From the cell containing the given text, extract its center point as [X, Y] coordinate. 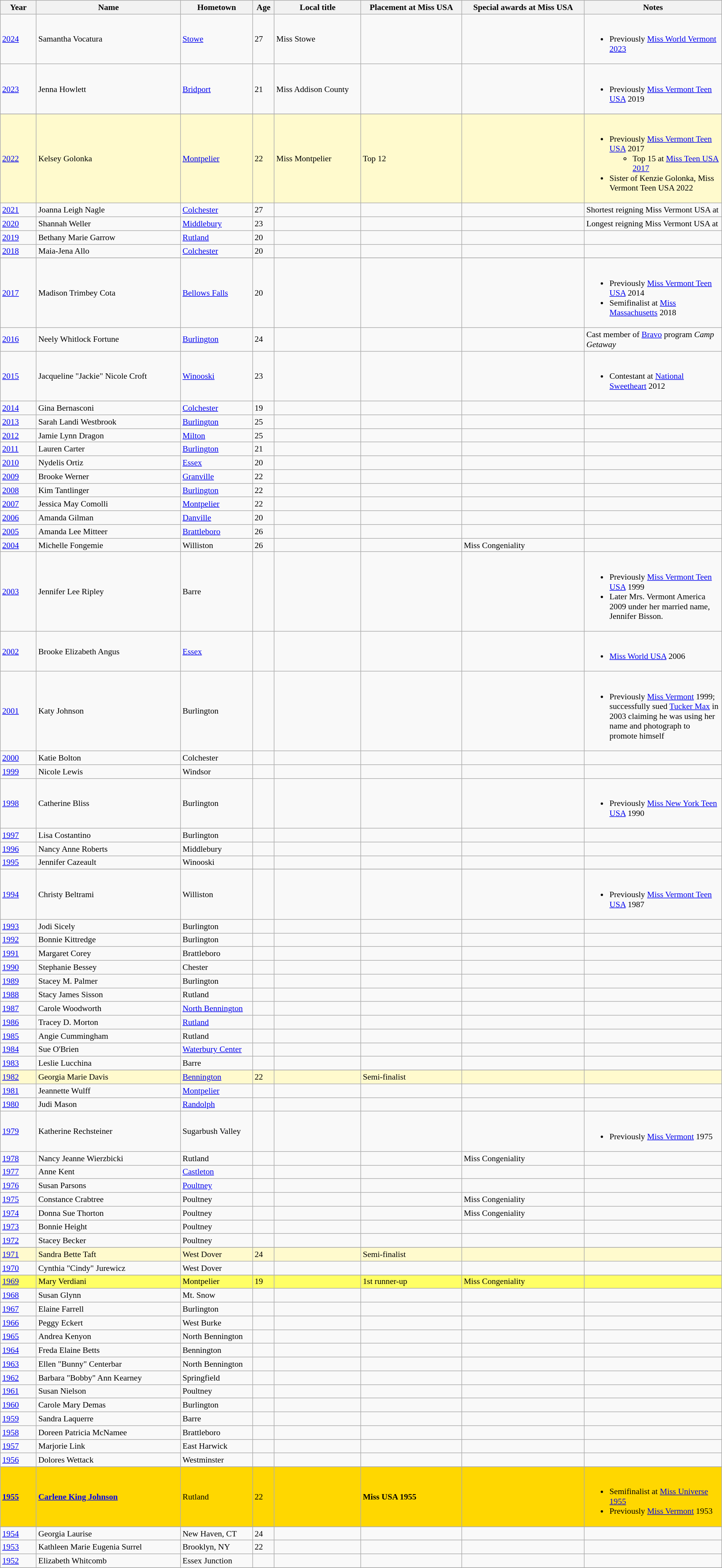
1952 [18, 1561]
Sandra Laquerre [109, 1419]
Danville [216, 518]
Ellen "Bunny" Centerbar [109, 1364]
Springfield [216, 1378]
Samantha Vocatura [109, 39]
Stacey M. Palmer [109, 981]
1966 [18, 1323]
Michelle Fongemie [109, 545]
1995 [18, 863]
Nydelis Ortiz [109, 463]
Catherine Bliss [109, 803]
2008 [18, 490]
1960 [18, 1405]
1973 [18, 1227]
Cynthia "Cindy" Jurewicz [109, 1268]
Miss Montpelier [317, 159]
1955 [18, 1496]
Carole Woodworth [109, 1009]
1964 [18, 1351]
Leslie Lucchina [109, 1063]
Judi Mason [109, 1105]
Previously Miss Vermont Teen USA 1999Later Mrs. Vermont America 2009 under her married name, Jennifer Bisson. [653, 592]
2022 [18, 159]
Randolph [216, 1105]
Kathleen Marie Eugenia Surrel [109, 1547]
Essex Junction [216, 1561]
1997 [18, 835]
1998 [18, 803]
Elizabeth Whitcomb [109, 1561]
2013 [18, 422]
Barbara "Bobby" Ann Kearney [109, 1378]
2005 [18, 532]
Amanda Gilman [109, 518]
Elaine Farrell [109, 1309]
New Haven, CT [216, 1534]
Jodi Sicely [109, 926]
2010 [18, 463]
Jennifer Lee Ripley [109, 592]
Susan Nielson [109, 1392]
2006 [18, 518]
1963 [18, 1364]
Peggy Eckert [109, 1323]
Brooklyn, NY [216, 1547]
1969 [18, 1282]
1975 [18, 1200]
Lisa Costantino [109, 835]
Brooke Werner [109, 476]
2000 [18, 758]
Waterbury Center [216, 1050]
Sandra Bette Taft [109, 1254]
Age [263, 7]
Bethany Marie Garrow [109, 237]
1980 [18, 1105]
1994 [18, 894]
Placement at Miss USA [411, 7]
1977 [18, 1172]
Andrea Kenyon [109, 1337]
Margaret Corey [109, 954]
1958 [18, 1433]
1993 [18, 926]
Bellows Falls [216, 293]
Katherine Rechsteiner [109, 1132]
Shortest reigning Miss Vermont USA at [653, 210]
Special awards at Miss USA [523, 7]
1983 [18, 1063]
Contestant at National Sweetheart 2012 [653, 376]
2002 [18, 652]
Lauren Carter [109, 449]
Previously Miss Vermont Teen USA 1987 [653, 894]
Carole Mary Demas [109, 1405]
Local title [317, 7]
Previously Miss Vermont Teen USA 2019 [653, 89]
2017 [18, 293]
1987 [18, 1009]
1968 [18, 1296]
Kim Tantlinger [109, 490]
1967 [18, 1309]
Miss Addison County [317, 89]
Stowe [216, 39]
2024 [18, 39]
Angie Cummingham [109, 1036]
2020 [18, 224]
Jeannette Wulff [109, 1091]
Westminster [216, 1460]
Christy Beltrami [109, 894]
Miss USA 1955 [411, 1496]
1956 [18, 1460]
Doreen Patricia McNamee [109, 1433]
Chester [216, 968]
Previously Miss Vermont 1975 [653, 1132]
1986 [18, 1022]
2023 [18, 89]
1984 [18, 1050]
1992 [18, 940]
Previously Miss Vermont 1999; successfully sued Tucker Max in 2003 claiming he was using her name and photograph to promote himself [653, 711]
1991 [18, 954]
Bonnie Height [109, 1227]
1953 [18, 1547]
Susan Glynn [109, 1296]
Granville [216, 476]
Maia-Jena Allo [109, 251]
Shannah Weller [109, 224]
1961 [18, 1392]
Sue O'Brien [109, 1050]
Semifinalist at Miss Universe 1955Previously Miss Vermont 1953 [653, 1496]
Name [109, 7]
1959 [18, 1419]
Notes [653, 7]
Neely Whitlock Fortune [109, 339]
2016 [18, 339]
Nicole Lewis [109, 772]
1988 [18, 995]
Jenna Howlett [109, 89]
Sarah Landi Westbrook [109, 422]
Mt. Snow [216, 1296]
Cast member of Bravo program Camp Getaway [653, 339]
West Burke [216, 1323]
Previously Miss World Vermont 2023 [653, 39]
Castleton [216, 1172]
Bridport [216, 89]
Sugarbush Valley [216, 1132]
1990 [18, 968]
1999 [18, 772]
Bonnie Kittredge [109, 940]
2012 [18, 436]
1965 [18, 1337]
Joanna Leigh Nagle [109, 210]
1962 [18, 1378]
1957 [18, 1446]
2001 [18, 711]
Jessica May Comolli [109, 504]
2004 [18, 545]
Previously Miss Vermont Teen USA 2014Semifinalist at Miss Massachusetts 2018 [653, 293]
Madison Trimbey Cota [109, 293]
Donna Sue Thorton [109, 1213]
2009 [18, 476]
Katie Bolton [109, 758]
Miss World USA 2006 [653, 652]
2015 [18, 376]
Nancy Jeanne Wierzbicki [109, 1158]
2018 [18, 251]
Stephanie Bessey [109, 968]
Anne Kent [109, 1172]
Katy Johnson [109, 711]
Nancy Anne Roberts [109, 849]
Hometown [216, 7]
Previously Miss Vermont Teen USA 2017Top 15 at Miss Teen USA 2017Sister of Kenzie Golonka, Miss Vermont Teen USA 2022 [653, 159]
1972 [18, 1241]
Jacqueline "Jackie" Nicole Croft [109, 376]
Carlene King Johnson [109, 1496]
1971 [18, 1254]
Dolores Wettack [109, 1460]
1996 [18, 849]
2007 [18, 504]
2014 [18, 408]
2021 [18, 210]
1982 [18, 1077]
2019 [18, 237]
Top 12 [411, 159]
2003 [18, 592]
Milton [216, 436]
Windsor [216, 772]
Miss Stowe [317, 39]
Stacey Becker [109, 1241]
Kelsey Golonka [109, 159]
Marjorie Link [109, 1446]
1989 [18, 981]
Longest reigning Miss Vermont USA at [653, 224]
Gina Bernasconi [109, 408]
1985 [18, 1036]
1954 [18, 1534]
East Harwick [216, 1446]
Stacy James Sisson [109, 995]
Mary Verdiani [109, 1282]
Jamie Lynn Dragon [109, 436]
1st runner-up [411, 1282]
Georgia Laurise [109, 1534]
Amanda Lee Mitteer [109, 532]
1979 [18, 1132]
1981 [18, 1091]
Freda Elaine Betts [109, 1351]
Previously Miss New York Teen USA 1990 [653, 803]
Tracey D. Morton [109, 1022]
1970 [18, 1268]
1978 [18, 1158]
1974 [18, 1213]
2011 [18, 449]
Year [18, 7]
Susan Parsons [109, 1186]
1976 [18, 1186]
Jennifer Cazeault [109, 863]
Constance Crabtree [109, 1200]
Brooke Elizabeth Angus [109, 652]
Georgia Marie Davis [109, 1077]
